For the text-containing cell, return its midpoint in [x, y] coordinate format. 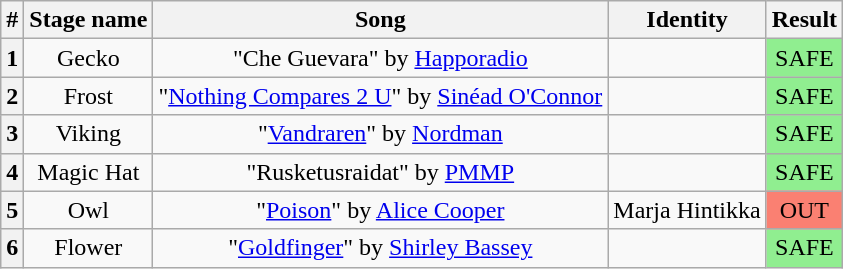
Owl [88, 210]
Song [380, 20]
Marja Hintikka [687, 210]
"Nothing Compares 2 U" by Sinéad O'Connor [380, 96]
Result [804, 20]
"Vandraren" by Nordman [380, 134]
Frost [88, 96]
Magic Hat [88, 172]
2 [12, 96]
1 [12, 58]
Stage name [88, 20]
3 [12, 134]
6 [12, 248]
OUT [804, 210]
Identity [687, 20]
4 [12, 172]
# [12, 20]
Gecko [88, 58]
"Che Guevara" by Happoradio [380, 58]
"Goldfinger" by Shirley Bassey [380, 248]
5 [12, 210]
"Rusketusraidat" by PMMP [380, 172]
Flower [88, 248]
"Poison" by Alice Cooper [380, 210]
Viking [88, 134]
